From the cell containing the given text, extract its center point as [x, y] coordinate. 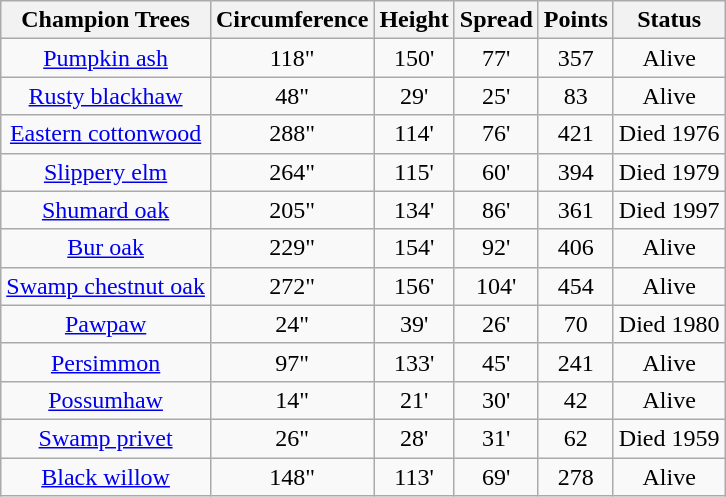
86' [496, 210]
26" [292, 438]
118" [292, 58]
39' [414, 324]
Spread [496, 20]
454 [576, 286]
48" [292, 96]
Eastern cottonwood [106, 134]
Status [669, 20]
Pawpaw [106, 324]
92' [496, 248]
29' [414, 96]
Black willow [106, 477]
406 [576, 248]
421 [576, 134]
24" [292, 324]
Died 1980 [669, 324]
97" [292, 362]
205" [292, 210]
Champion Trees [106, 20]
42 [576, 400]
278 [576, 477]
288" [292, 134]
76' [496, 134]
264" [292, 172]
114' [414, 134]
Height [414, 20]
Circumference [292, 20]
30' [496, 400]
70 [576, 324]
Possumhaw [106, 400]
229" [292, 248]
62 [576, 438]
14" [292, 400]
394 [576, 172]
Swamp chestnut oak [106, 286]
21' [414, 400]
Points [576, 20]
45' [496, 362]
241 [576, 362]
28' [414, 438]
25' [496, 96]
Persimmon [106, 362]
Died 1979 [669, 172]
26' [496, 324]
31' [496, 438]
133' [414, 362]
148" [292, 477]
77' [496, 58]
113' [414, 477]
Died 1959 [669, 438]
Swamp privet [106, 438]
Died 1997 [669, 210]
150' [414, 58]
Rusty blackhaw [106, 96]
Pumpkin ash [106, 58]
Shumard oak [106, 210]
60' [496, 172]
272" [292, 286]
361 [576, 210]
Slippery elm [106, 172]
357 [576, 58]
104' [496, 286]
Died 1976 [669, 134]
156' [414, 286]
83 [576, 96]
154' [414, 248]
69' [496, 477]
Bur oak [106, 248]
134' [414, 210]
115' [414, 172]
